Extract the [X, Y] coordinate from the center of the cell holding the provided text.  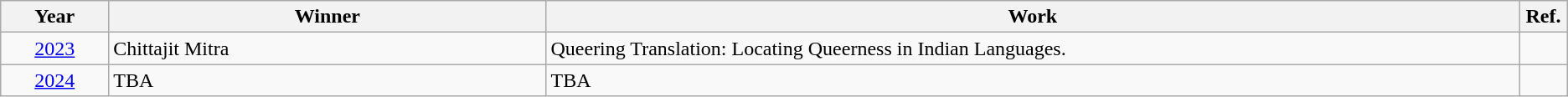
Winner [328, 17]
Queering Translation: Locating Queerness in Indian Languages. [1033, 48]
Work [1033, 17]
Chittajit Mitra [328, 48]
2024 [55, 80]
Year [55, 17]
Ref. [1543, 17]
2023 [55, 48]
